Determine the [x, y] coordinate at the center of the cell enclosing the given text.  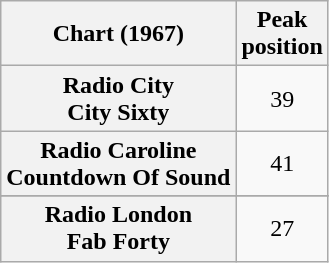
Peakposition [282, 34]
Radio Caroline Countdown Of Sound [118, 164]
27 [282, 228]
Radio London Fab Forty [118, 228]
39 [282, 98]
Radio City City Sixty [118, 98]
41 [282, 164]
Chart (1967) [118, 34]
